Extract the [x, y] coordinate from the center of the cell holding the provided text.  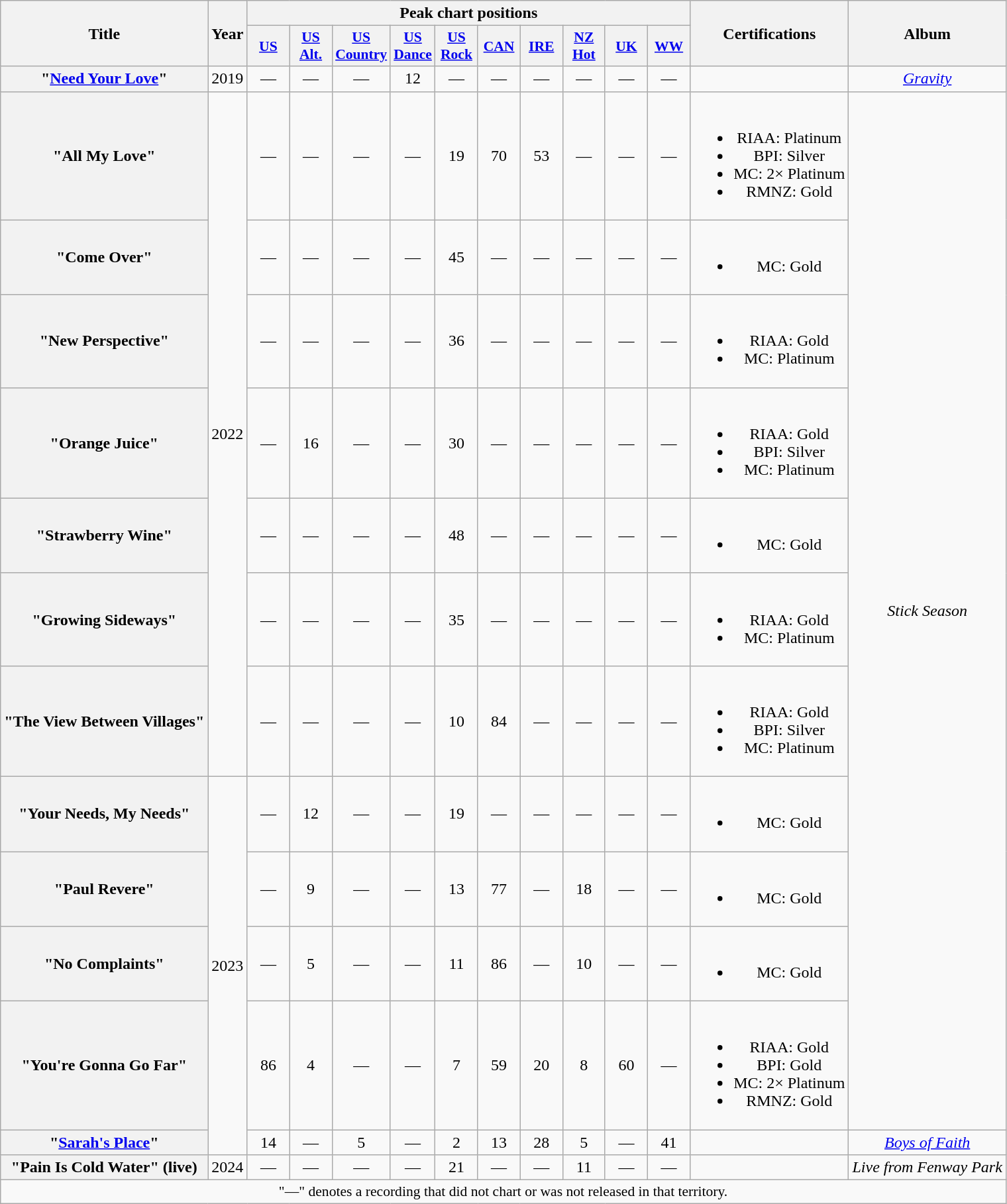
NZHot [584, 46]
"Strawberry Wine" [105, 535]
"Growing Sideways" [105, 619]
21 [456, 1168]
60 [626, 1066]
36 [456, 341]
"Come Over" [105, 257]
"—" denotes a recording that did not chart or was not released in that territory. [503, 1192]
"Pain Is Cold Water" (live) [105, 1168]
45 [456, 257]
30 [456, 442]
Title [105, 33]
US [268, 46]
WW [669, 46]
2022 [228, 434]
"All My Love" [105, 156]
RIAA: PlatinumBPI: SilverMC: 2× PlatinumRMNZ: Gold [770, 156]
Gravity [927, 79]
USCountry [361, 46]
"You're Gonna Go Far" [105, 1066]
IRE [541, 46]
UK [626, 46]
2019 [228, 79]
7 [456, 1066]
"Orange Juice" [105, 442]
Album [927, 33]
53 [541, 156]
"No Complaints" [105, 964]
28 [541, 1142]
4 [311, 1066]
"The View Between Villages" [105, 721]
9 [311, 889]
Stick Season [927, 611]
"Paul Revere" [105, 889]
35 [456, 619]
14 [268, 1142]
CAN [499, 46]
16 [311, 442]
59 [499, 1066]
USAlt. [311, 46]
"Need Your Love" [105, 79]
"Your Needs, My Needs" [105, 813]
"New Perspective" [105, 341]
8 [584, 1066]
20 [541, 1066]
Year [228, 33]
"Sarah's Place" [105, 1142]
2024 [228, 1168]
77 [499, 889]
USDance [413, 46]
USRock [456, 46]
18 [584, 889]
2023 [228, 966]
84 [499, 721]
2 [456, 1142]
Peak chart positions [469, 13]
Live from Fenway Park [927, 1168]
48 [456, 535]
70 [499, 156]
Boys of Faith [927, 1142]
RIAA: GoldBPI: GoldMC: 2× PlatinumRMNZ: Gold [770, 1066]
Certifications [770, 33]
41 [669, 1142]
